Find where the given text appears and provide that cell's center as (x, y) coordinate. 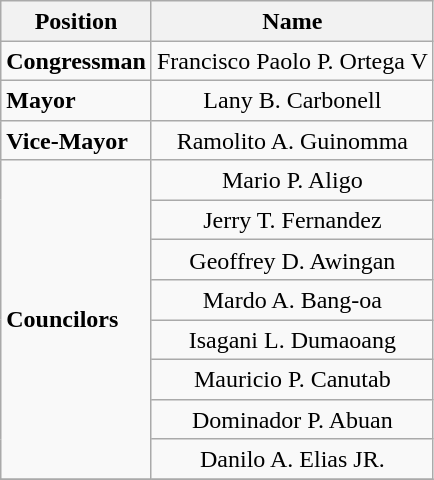
Danilo A. Elias JR. (292, 459)
Name (292, 21)
Isagani L. Dumaoang (292, 340)
Dominador P. Abuan (292, 419)
Mayor (76, 100)
Francisco Paolo P. Ortega V (292, 61)
Ramolito A. Guinomma (292, 140)
Geoffrey D. Awingan (292, 260)
Mario P. Aligo (292, 180)
Vice-Mayor (76, 140)
Councilors (76, 320)
Congressman (76, 61)
Mauricio P. Canutab (292, 379)
Position (76, 21)
Jerry T. Fernandez (292, 220)
Lany B. Carbonell (292, 100)
Mardo A. Bang-oa (292, 300)
